Determine the [x, y] coordinate at the center of the cell enclosing the given text.  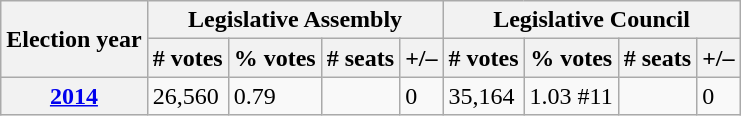
Legislative Assembly [295, 20]
Election year [74, 39]
35,164 [484, 96]
Legislative Council [592, 20]
26,560 [188, 96]
2014 [74, 96]
0.79 [274, 96]
1.03 #11 [571, 96]
